Return (x, y) of the center of cell containing provided text 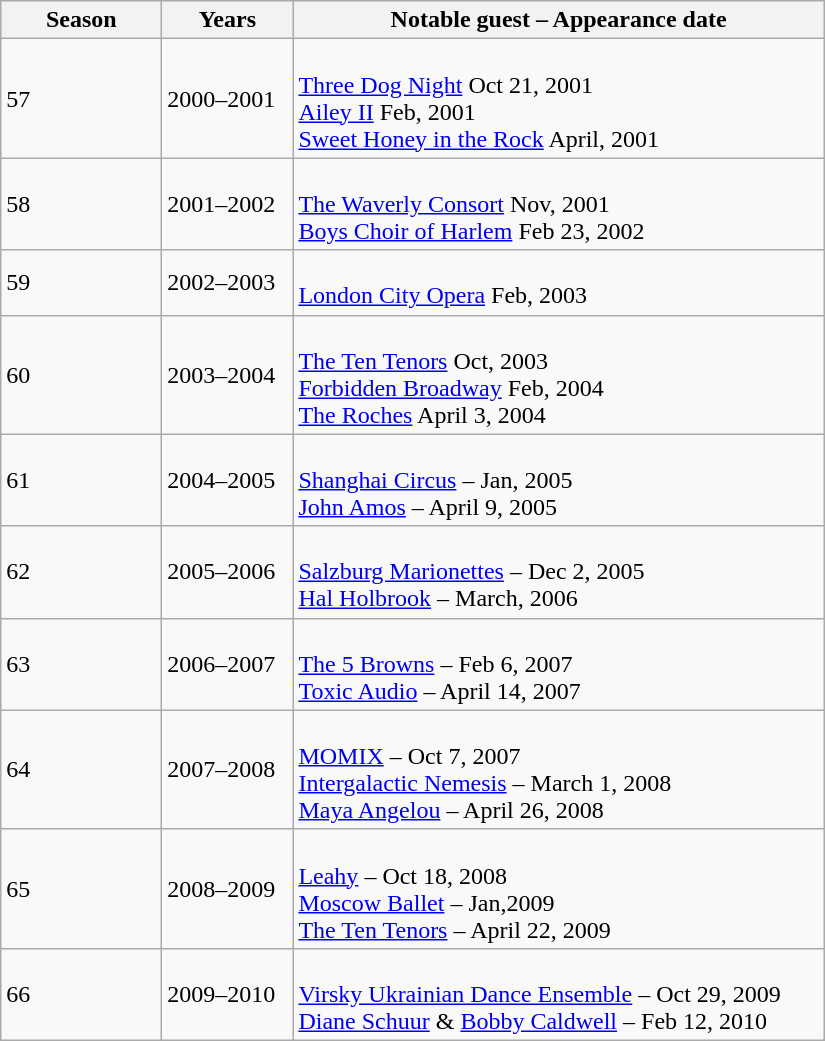
2003–2004 (228, 374)
The Waverly Consort Nov, 2001 Boys Choir of Harlem Feb 23, 2002 (558, 204)
66 (82, 994)
65 (82, 888)
64 (82, 770)
2001–2002 (228, 204)
Season (82, 20)
57 (82, 98)
Years (228, 20)
Virsky Ukrainian Dance Ensemble – Oct 29, 2009 Diane Schuur & Bobby Caldwell – Feb 12, 2010 (558, 994)
London City Opera Feb, 2003 (558, 282)
2006–2007 (228, 664)
60 (82, 374)
Shanghai Circus – Jan, 2005 John Amos – April 9, 2005 (558, 480)
58 (82, 204)
63 (82, 664)
Salzburg Marionettes – Dec 2, 2005 Hal Holbrook – March, 2006 (558, 572)
2004–2005 (228, 480)
The 5 Browns – Feb 6, 2007 Toxic Audio – April 14, 2007 (558, 664)
2005–2006 (228, 572)
2000–2001 (228, 98)
Leahy – Oct 18, 2008 Moscow Ballet – Jan,2009 The Ten Tenors – April 22, 2009 (558, 888)
61 (82, 480)
62 (82, 572)
Notable guest – Appearance date (558, 20)
Three Dog Night Oct 21, 2001 Ailey II Feb, 2001 Sweet Honey in the Rock April, 2001 (558, 98)
2002–2003 (228, 282)
59 (82, 282)
MOMIX – Oct 7, 2007 Intergalactic Nemesis – March 1, 2008 Maya Angelou – April 26, 2008 (558, 770)
The Ten Tenors Oct, 2003 Forbidden Broadway Feb, 2004 The Roches April 3, 2004 (558, 374)
2008–2009 (228, 888)
2009–2010 (228, 994)
2007–2008 (228, 770)
